Determine the (X, Y) coordinate at the center of the cell enclosing the given text.  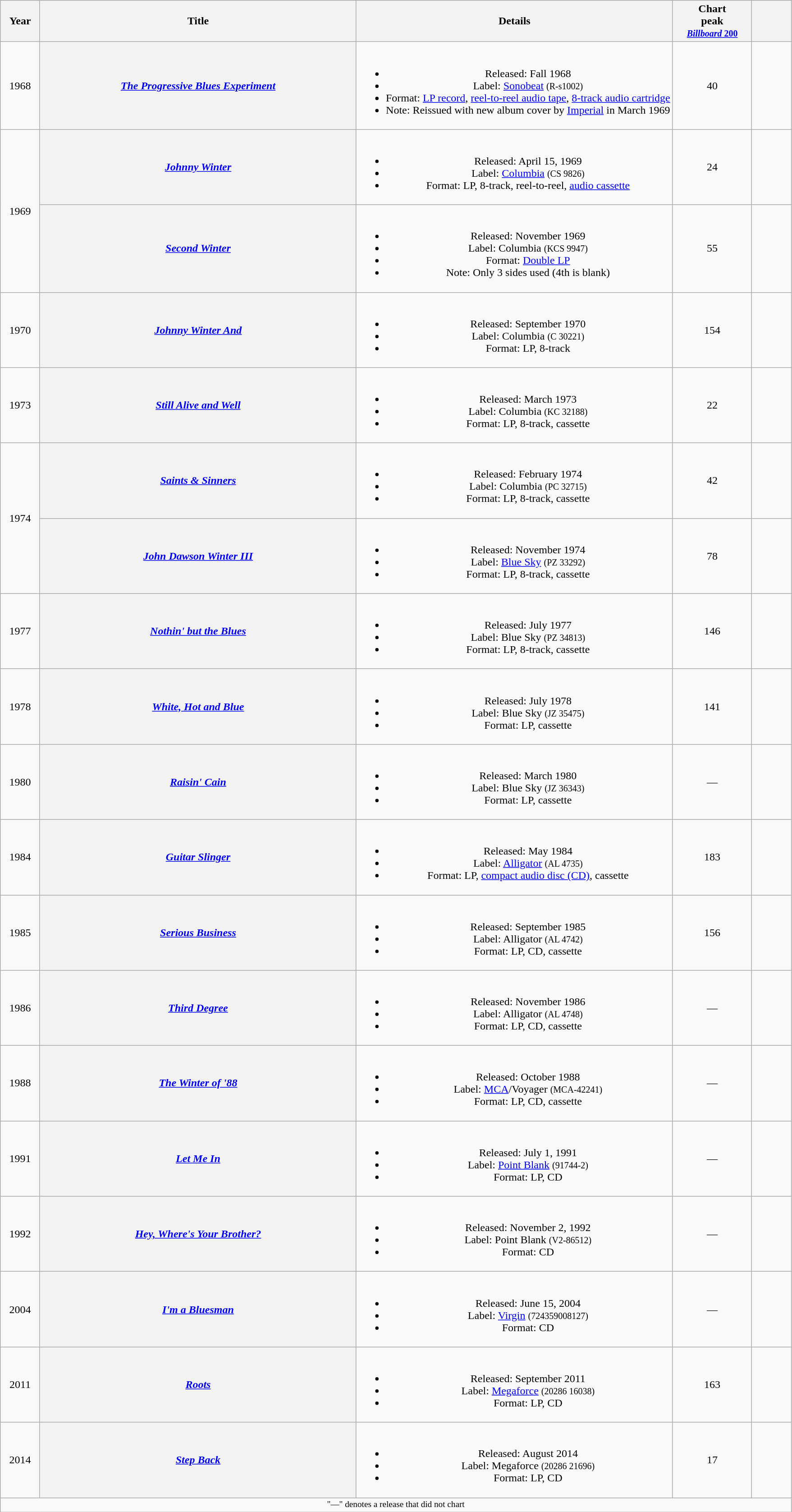
1980 (20, 782)
55 (712, 248)
White, Hot and Blue (198, 706)
The Progressive Blues Experiment (198, 86)
24 (712, 167)
Let Me In (198, 1159)
141 (712, 706)
"—" denotes a release that did not chart (396, 1505)
146 (712, 631)
154 (712, 330)
1985 (20, 933)
The Winter of '88 (198, 1083)
Step Back (198, 1460)
2004 (20, 1310)
Raisin' Cain (198, 782)
Released: August 2014Label: Megaforce (20286 21696)Format: LP, CD (514, 1460)
1984 (20, 857)
2014 (20, 1460)
1988 (20, 1083)
ChartpeakBillboard 200 (712, 21)
Released: May 1984Label: Alligator (AL 4735)Format: LP, compact audio disc (CD), cassette (514, 857)
1978 (20, 706)
Released: July 1, 1991Label: Point Blank (91744-2)Format: LP, CD (514, 1159)
22 (712, 405)
156 (712, 933)
1977 (20, 631)
1968 (20, 86)
Guitar Slinger (198, 857)
Released: September 1970Label: Columbia (C 30221)Format: LP, 8-track (514, 330)
Johnny Winter And (198, 330)
1969 (20, 211)
163 (712, 1384)
Released: March 1973Label: Columbia (KC 32188)Format: LP, 8-track, cassette (514, 405)
Saints & Sinners (198, 481)
17 (712, 1460)
Released: September 1985Label: Alligator (AL 4742)Format: LP, CD, cassette (514, 933)
Released: November 1969Label: Columbia (KCS 9947)Format: Double LPNote: Only 3 sides used (4th is blank) (514, 248)
1970 (20, 330)
Title (198, 21)
Year (20, 21)
1991 (20, 1159)
Still Alive and Well (198, 405)
Released: June 15, 2004Label: Virgin (724359008127)Format: CD (514, 1310)
Third Degree (198, 1008)
1974 (20, 518)
Released: October 1988Label: MCA/Voyager (MCA-42241)Format: LP, CD, cassette (514, 1083)
2011 (20, 1384)
Released: March 1980Label: Blue Sky (JZ 36343)Format: LP, cassette (514, 782)
Released: November 2, 1992Label: Point Blank (V2-86512)Format: CD (514, 1234)
Released: July 1978Label: Blue Sky (JZ 35475)Format: LP, cassette (514, 706)
40 (712, 86)
Released: February 1974Label: Columbia (PC 32715)Format: LP, 8-track, cassette (514, 481)
1973 (20, 405)
Hey, Where's Your Brother? (198, 1234)
Released: April 15, 1969Label: Columbia (CS 9826)Format: LP, 8-track, reel-to-reel, audio cassette (514, 167)
183 (712, 857)
Second Winter (198, 248)
Details (514, 21)
Nothin' but the Blues (198, 631)
42 (712, 481)
78 (712, 556)
John Dawson Winter III (198, 556)
Serious Business (198, 933)
Released: September 2011Label: Megaforce (20286 16038)Format: LP, CD (514, 1384)
Roots (198, 1384)
Johnny Winter (198, 167)
Released: November 1974Label: Blue Sky (PZ 33292)Format: LP, 8-track, cassette (514, 556)
1986 (20, 1008)
Released: November 1986Label: Alligator (AL 4748)Format: LP, CD, cassette (514, 1008)
I'm a Bluesman (198, 1310)
1992 (20, 1234)
Released: July 1977Label: Blue Sky (PZ 34813)Format: LP, 8-track, cassette (514, 631)
